Search for the cell housing the specified text and yield its (X, Y) center coordinate. 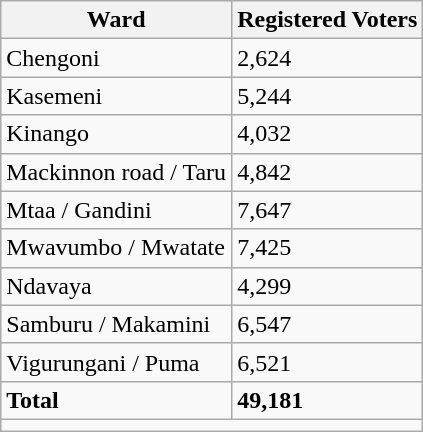
Mackinnon road / Taru (116, 172)
2,624 (328, 58)
Registered Voters (328, 20)
6,521 (328, 362)
4,299 (328, 286)
Ndavaya (116, 286)
4,842 (328, 172)
4,032 (328, 134)
Chengoni (116, 58)
Total (116, 400)
Kasemeni (116, 96)
Ward (116, 20)
Kinango (116, 134)
5,244 (328, 96)
Mtaa / Gandini (116, 210)
6,547 (328, 324)
Vigurungani / Puma (116, 362)
Samburu / Makamini (116, 324)
Mwavumbo / Mwatate (116, 248)
7,425 (328, 248)
7,647 (328, 210)
49,181 (328, 400)
